Output the (x, y) coordinate of the center of the cell containing the given text.  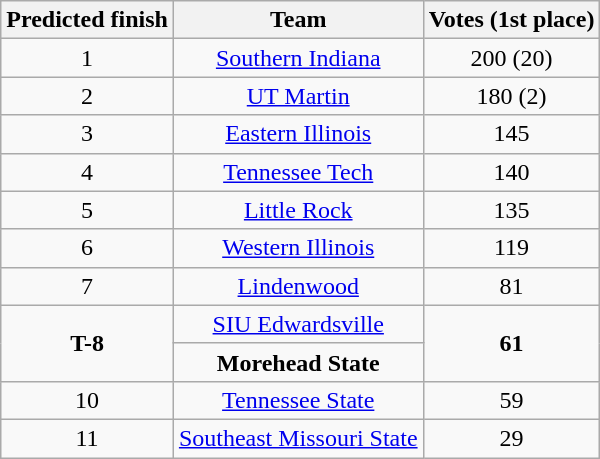
Votes (1st place) (512, 20)
T-8 (88, 343)
Tennessee Tech (298, 172)
135 (512, 210)
29 (512, 438)
Team (298, 20)
6 (88, 248)
10 (88, 400)
140 (512, 172)
Western Illinois (298, 248)
Eastern Illinois (298, 134)
61 (512, 343)
UT Martin (298, 96)
5 (88, 210)
Lindenwood (298, 286)
Little Rock (298, 210)
Southeast Missouri State (298, 438)
Morehead State (298, 362)
119 (512, 248)
11 (88, 438)
SIU Edwardsville (298, 324)
3 (88, 134)
180 (2) (512, 96)
59 (512, 400)
200 (20) (512, 58)
2 (88, 96)
1 (88, 58)
Predicted finish (88, 20)
81 (512, 286)
Tennessee State (298, 400)
7 (88, 286)
145 (512, 134)
4 (88, 172)
Southern Indiana (298, 58)
